Scan for the cell matching the given text and deliver its (x, y) coordinate at center. 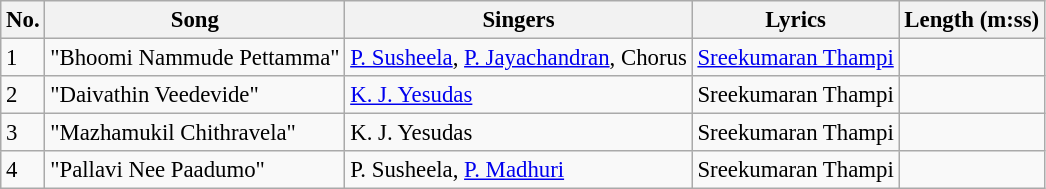
4 (23, 170)
3 (23, 133)
Length (m:ss) (972, 20)
"Mazhamukil Chithravela" (195, 133)
"Daivathin Veedevide" (195, 95)
"Pallavi Nee Paadumo" (195, 170)
P. Susheela, P. Jayachandran, Chorus (518, 58)
"Bhoomi Nammude Pettamma" (195, 58)
Lyrics (796, 20)
P. Susheela, P. Madhuri (518, 170)
Song (195, 20)
No. (23, 20)
Singers (518, 20)
1 (23, 58)
2 (23, 95)
